Search for the cell housing the specified text and yield its (X, Y) center coordinate. 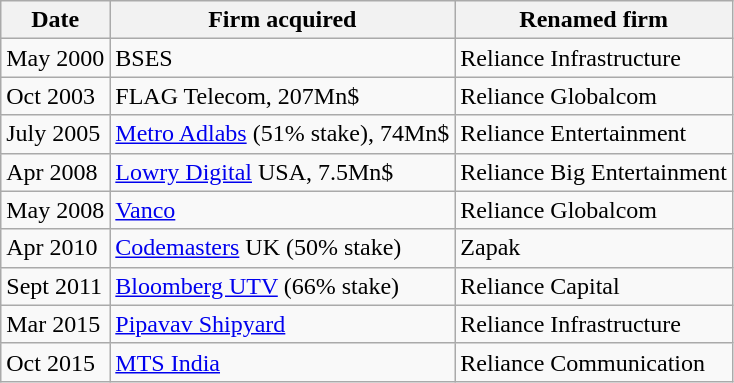
Apr 2010 (56, 248)
Vanco (282, 210)
BSES (282, 58)
May 2008 (56, 210)
Firm acquired (282, 20)
Reliance Entertainment (594, 134)
Pipavav Shipyard (282, 324)
Oct 2003 (56, 96)
May 2000 (56, 58)
Metro Adlabs (51% stake), 74Mn$ (282, 134)
Zapak (594, 248)
Reliance Communication (594, 362)
Renamed firm (594, 20)
Oct 2015 (56, 362)
Lowry Digital USA, 7.5Mn$ (282, 172)
Date (56, 20)
FLAG Telecom, 207Mn$ (282, 96)
Apr 2008 (56, 172)
Mar 2015 (56, 324)
July 2005 (56, 134)
Codemasters UK (50% stake) (282, 248)
Reliance Big Entertainment (594, 172)
Sept 2011 (56, 286)
MTS India (282, 362)
Bloomberg UTV (66% stake) (282, 286)
Reliance Capital (594, 286)
